Return [X, Y] of the center of cell containing provided text 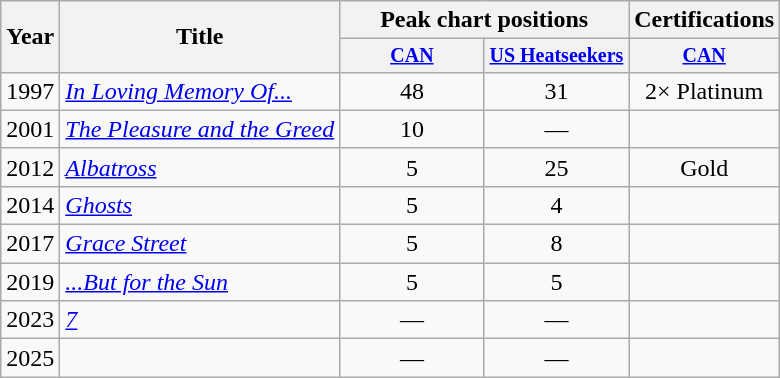
8 [556, 244]
US Heatseekers [556, 56]
48 [412, 91]
2001 [30, 129]
Ghosts [200, 205]
Grace Street [200, 244]
7 [200, 320]
Peak chart positions [484, 20]
2012 [30, 167]
Albatross [200, 167]
...But for the Sun [200, 282]
2023 [30, 320]
4 [556, 205]
25 [556, 167]
1997 [30, 91]
2017 [30, 244]
Title [200, 37]
31 [556, 91]
10 [412, 129]
2019 [30, 282]
2× Platinum [704, 91]
The Pleasure and the Greed [200, 129]
2025 [30, 358]
2014 [30, 205]
In Loving Memory Of... [200, 91]
Certifications [704, 20]
Gold [704, 167]
Year [30, 37]
